Find where the given text appears and provide that cell's center as [X, Y] coordinate. 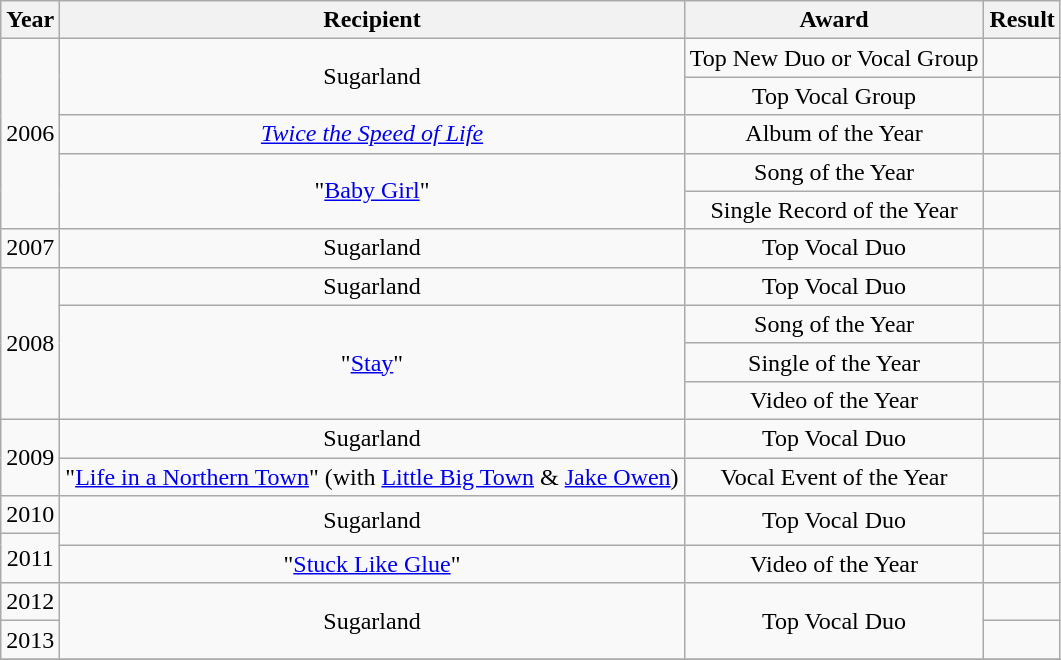
Recipient [372, 20]
"Stuck Like Glue" [372, 564]
2013 [30, 640]
Single of the Year [834, 362]
"Life in a Northern Town" (with Little Big Town & Jake Owen) [372, 477]
2006 [30, 134]
Single Record of the Year [834, 210]
2007 [30, 248]
Album of the Year [834, 134]
Year [30, 20]
Top New Duo or Vocal Group [834, 58]
Award [834, 20]
2012 [30, 602]
"Baby Girl" [372, 191]
2011 [30, 558]
2010 [30, 515]
Twice the Speed of Life [372, 134]
"Stay" [372, 362]
Top Vocal Group [834, 96]
2008 [30, 343]
2009 [30, 457]
Vocal Event of the Year [834, 477]
Result [1022, 20]
